From the cell containing the given text, extract its center point as (x, y) coordinate. 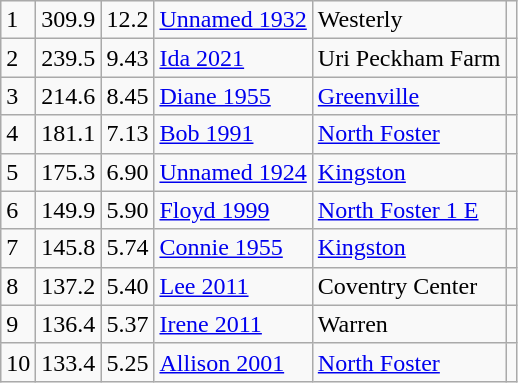
7.13 (128, 134)
12.2 (128, 20)
6.90 (128, 172)
5.40 (128, 286)
North Foster 1 E (409, 210)
136.4 (68, 324)
Allison 2001 (233, 362)
309.9 (68, 20)
Westerly (409, 20)
Uri Peckham Farm (409, 58)
Warren (409, 324)
5.74 (128, 248)
Bob 1991 (233, 134)
5 (18, 172)
Lee 2011 (233, 286)
8 (18, 286)
Greenville (409, 96)
Connie 1955 (233, 248)
133.4 (68, 362)
Irene 2011 (233, 324)
Coventry Center (409, 286)
9.43 (128, 58)
8.45 (128, 96)
239.5 (68, 58)
3 (18, 96)
5.37 (128, 324)
181.1 (68, 134)
Unnamed 1924 (233, 172)
Diane 1955 (233, 96)
149.9 (68, 210)
Unnamed 1932 (233, 20)
175.3 (68, 172)
214.6 (68, 96)
2 (18, 58)
6 (18, 210)
7 (18, 248)
4 (18, 134)
137.2 (68, 286)
9 (18, 324)
5.25 (128, 362)
Ida 2021 (233, 58)
Floyd 1999 (233, 210)
145.8 (68, 248)
1 (18, 20)
10 (18, 362)
5.90 (128, 210)
